Pinpoint the cell where the given text exists, returning its (X, Y) midpoint coordinate. 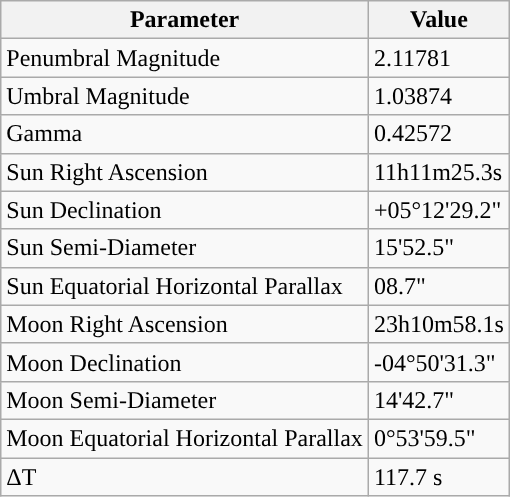
+05°12'29.2" (438, 210)
Sun Right Ascension (185, 172)
Gamma (185, 134)
Sun Equatorial Horizontal Parallax (185, 286)
Moon Declination (185, 362)
Umbral Magnitude (185, 96)
15'52.5" (438, 248)
Moon Semi-Diameter (185, 400)
117.7 s (438, 477)
Moon Right Ascension (185, 324)
Value (438, 20)
08.7" (438, 286)
Sun Declination (185, 210)
23h10m58.1s (438, 324)
0.42572 (438, 134)
-04°50'31.3" (438, 362)
11h11m25.3s (438, 172)
Parameter (185, 20)
2.11781 (438, 58)
Sun Semi-Diameter (185, 248)
Moon Equatorial Horizontal Parallax (185, 438)
Penumbral Magnitude (185, 58)
ΔT (185, 477)
1.03874 (438, 96)
0°53'59.5" (438, 438)
14'42.7" (438, 400)
